Extract the [x, y] coordinate from the center of the cell holding the provided text.  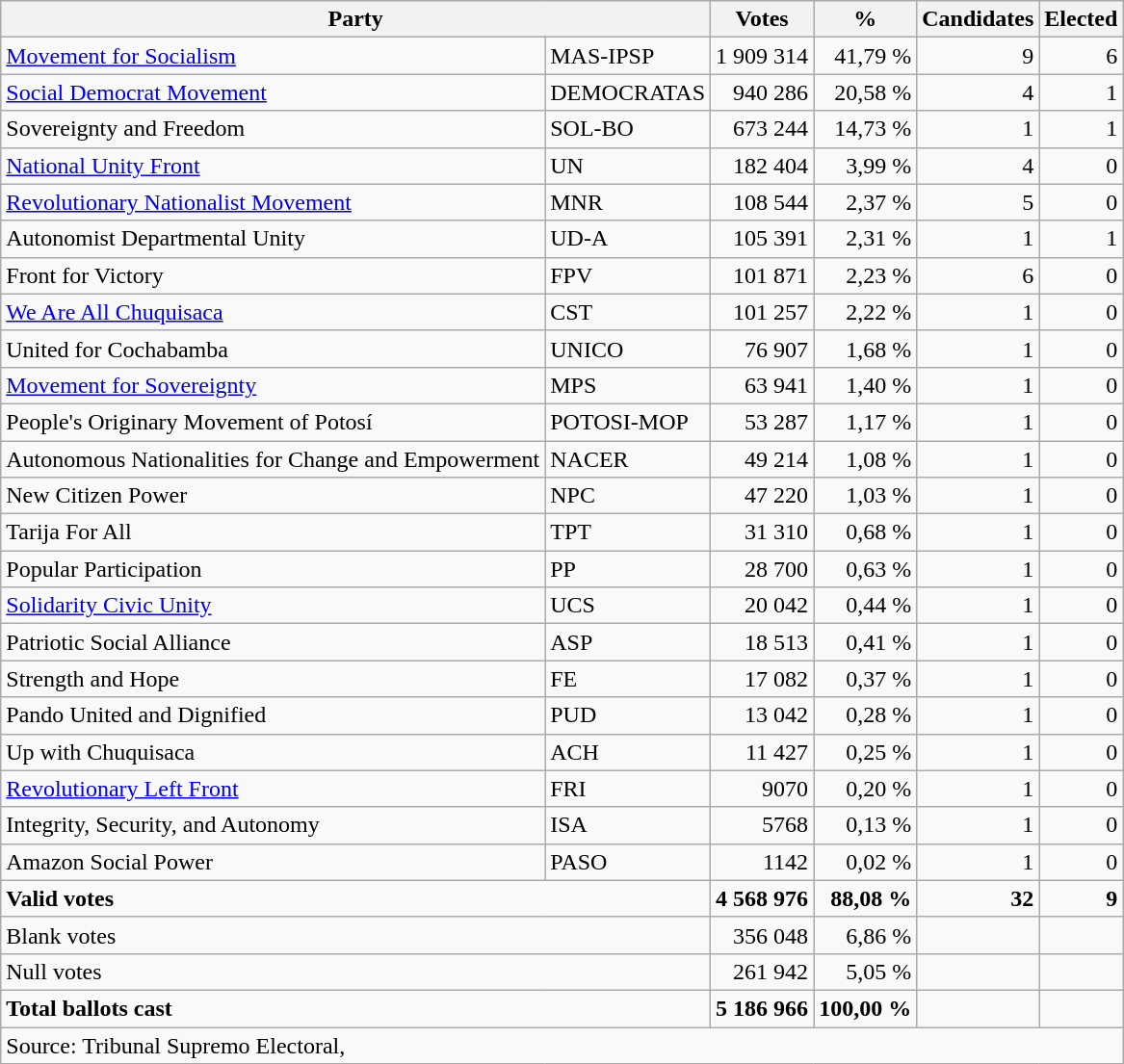
18 513 [763, 642]
% [865, 19]
UD-A [628, 239]
Autonomous Nationalities for Change and Empowerment [274, 459]
2,31 % [865, 239]
5,05 % [865, 972]
United for Cochabamba [274, 349]
PP [628, 569]
Popular Participation [274, 569]
0,25 % [865, 752]
1,03 % [865, 496]
POTOSI-MOP [628, 422]
5 [979, 202]
4 568 976 [763, 898]
108 544 [763, 202]
6,86 % [865, 935]
Sovereignty and Freedom [274, 129]
New Citizen Power [274, 496]
ACH [628, 752]
17 082 [763, 679]
940 286 [763, 92]
SOL-BO [628, 129]
1,08 % [865, 459]
NACER [628, 459]
88,08 % [865, 898]
41,79 % [865, 56]
2,22 % [865, 312]
1,17 % [865, 422]
1 909 314 [763, 56]
28 700 [763, 569]
Valid votes [356, 898]
76 907 [763, 349]
Solidarity Civic Unity [274, 606]
Total ballots cast [356, 1008]
673 244 [763, 129]
0,20 % [865, 789]
105 391 [763, 239]
9070 [763, 789]
182 404 [763, 166]
20 042 [763, 606]
National Unity Front [274, 166]
0,37 % [865, 679]
Votes [763, 19]
FPV [628, 275]
0,63 % [865, 569]
101 871 [763, 275]
49 214 [763, 459]
ISA [628, 825]
Social Democrat Movement [274, 92]
PASO [628, 862]
MPS [628, 385]
Front for Victory [274, 275]
1,68 % [865, 349]
Blank votes [356, 935]
0,41 % [865, 642]
31 310 [763, 532]
Candidates [979, 19]
1,40 % [865, 385]
32 [979, 898]
2,37 % [865, 202]
Integrity, Security, and Autonomy [274, 825]
0,44 % [865, 606]
Movement for Sovereignty [274, 385]
0,68 % [865, 532]
Elected [1081, 19]
3,99 % [865, 166]
11 427 [763, 752]
Null votes [356, 972]
PUD [628, 715]
MNR [628, 202]
5768 [763, 825]
FRI [628, 789]
Pando United and Dignified [274, 715]
DEMOCRATAS [628, 92]
2,23 % [865, 275]
Autonomist Departmental Unity [274, 239]
UNICO [628, 349]
Patriotic Social Alliance [274, 642]
Party [356, 19]
UCS [628, 606]
Strength and Hope [274, 679]
NPC [628, 496]
Amazon Social Power [274, 862]
1142 [763, 862]
Revolutionary Left Front [274, 789]
Up with Chuquisaca [274, 752]
MAS-IPSP [628, 56]
Movement for Socialism [274, 56]
47 220 [763, 496]
14,73 % [865, 129]
ASP [628, 642]
13 042 [763, 715]
63 941 [763, 385]
Revolutionary Nationalist Movement [274, 202]
0,13 % [865, 825]
356 048 [763, 935]
101 257 [763, 312]
CST [628, 312]
100,00 % [865, 1008]
FE [628, 679]
5 186 966 [763, 1008]
TPT [628, 532]
20,58 % [865, 92]
Tarija For All [274, 532]
0,02 % [865, 862]
0,28 % [865, 715]
53 287 [763, 422]
We Are All Chuquisaca [274, 312]
Source: Tribunal Supremo Electoral, [562, 1045]
People's Originary Movement of Potosí [274, 422]
UN [628, 166]
261 942 [763, 972]
